Output the (x, y) coordinate of the center of the cell containing the given text.  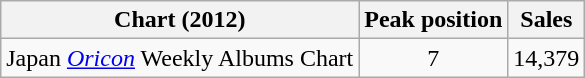
Chart (2012) (180, 20)
Sales (546, 20)
Japan Oricon Weekly Albums Chart (180, 58)
Peak position (434, 20)
14,379 (546, 58)
7 (434, 58)
